Find where the given text appears and provide that cell's center as (X, Y) coordinate. 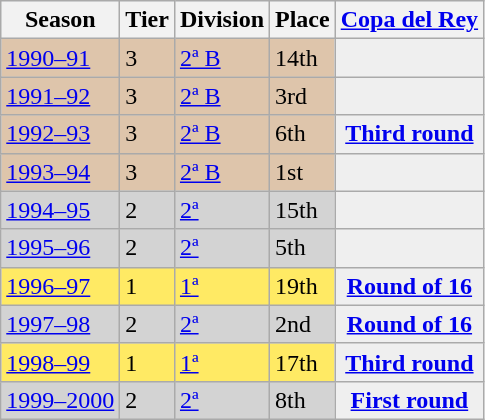
5th (303, 248)
1998–99 (60, 362)
14th (303, 58)
Copa del Rey (409, 20)
1994–95 (60, 210)
1999–2000 (60, 400)
1st (303, 172)
1993–94 (60, 172)
1997–98 (60, 324)
1992–93 (60, 134)
8th (303, 400)
1991–92 (60, 96)
Season (60, 20)
Division (222, 20)
Place (303, 20)
2nd (303, 324)
3rd (303, 96)
15th (303, 210)
6th (303, 134)
1996–97 (60, 286)
Tier (148, 20)
19th (303, 286)
1990–91 (60, 58)
First round (409, 400)
1995–96 (60, 248)
17th (303, 362)
